Return [x, y] of the center of cell containing provided text 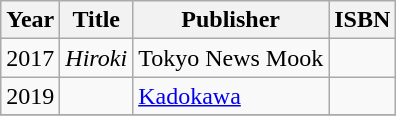
Year [30, 20]
Title [96, 20]
2019 [30, 96]
Tokyo News Mook [231, 58]
Hiroki [96, 58]
ISBN [362, 20]
2017 [30, 58]
Publisher [231, 20]
Kadokawa [231, 96]
